Identify which cell holds the provided text, then report its (X, Y) central coordinate. 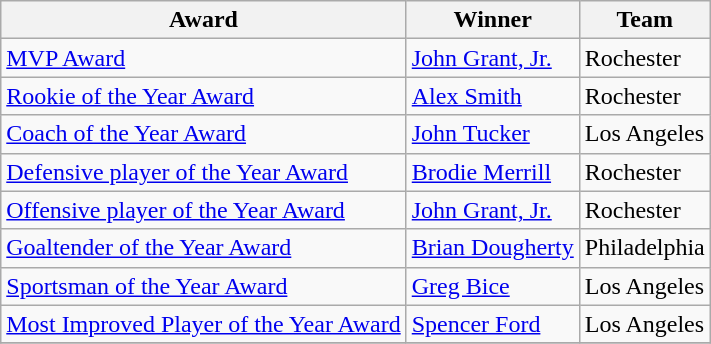
Winner (492, 20)
Award (204, 20)
Defensive player of the Year Award (204, 172)
John Tucker (492, 134)
Sportsman of the Year Award (204, 286)
Team (644, 20)
Brodie Merrill (492, 172)
Rookie of the Year Award (204, 96)
Most Improved Player of the Year Award (204, 324)
Coach of the Year Award (204, 134)
Spencer Ford (492, 324)
Philadelphia (644, 248)
Brian Dougherty (492, 248)
Greg Bice (492, 286)
MVP Award (204, 58)
Alex Smith (492, 96)
Offensive player of the Year Award (204, 210)
Goaltender of the Year Award (204, 248)
